Return the [x, y] coordinate for the center point of the cell that contains the specified text.  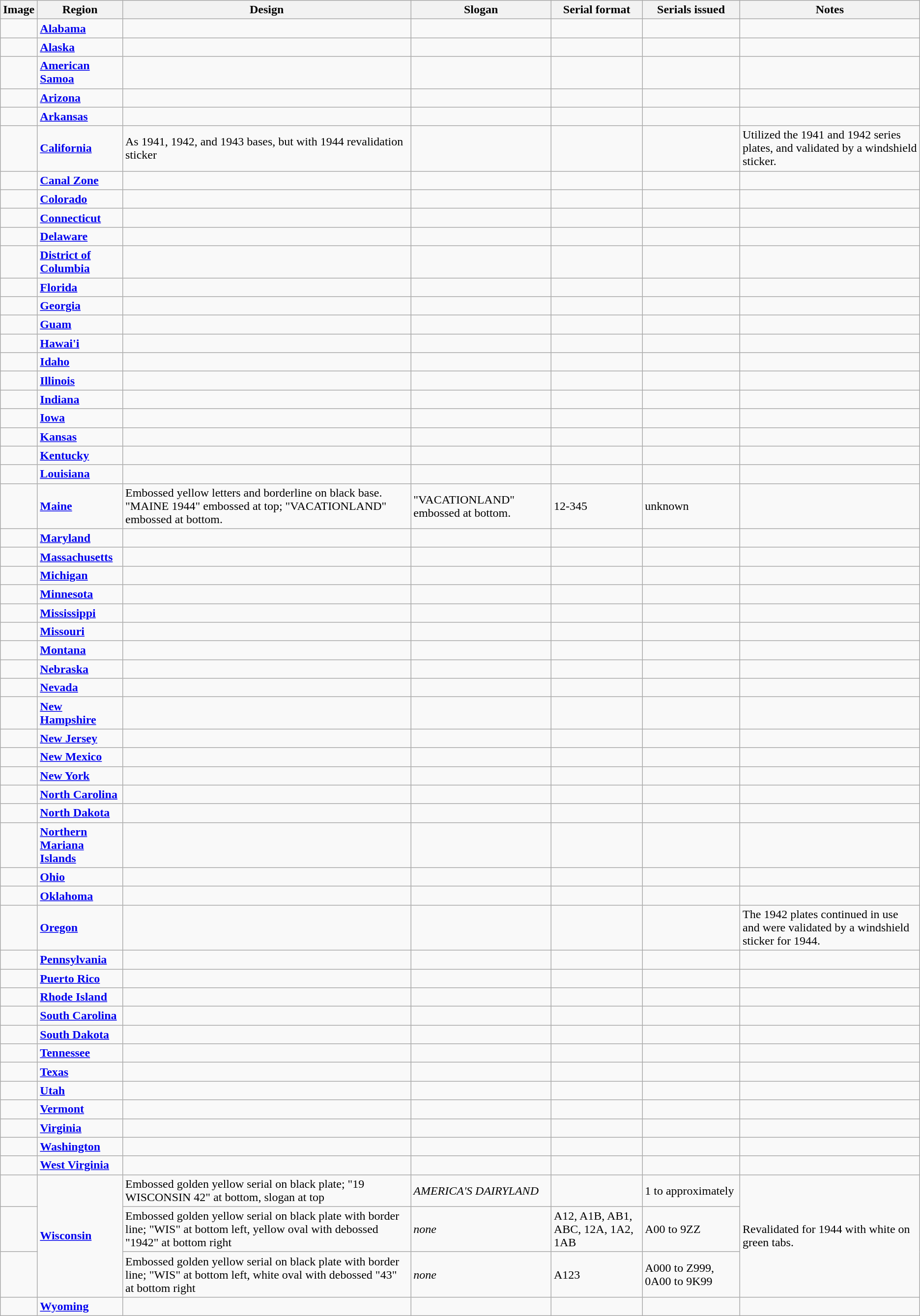
West Virginia [80, 1165]
Tennessee [80, 1053]
A00 to 9ZZ [691, 1229]
Utah [80, 1091]
Maine [80, 506]
Embossed golden yellow serial on black plate with border line; "WIS" at bottom left, yellow oval with debossed "1942" at bottom right [266, 1229]
Arizona [80, 98]
Mississippi [80, 613]
American Samoa [80, 73]
Virginia [80, 1128]
12-345 [597, 506]
Missouri [80, 632]
Idaho [80, 362]
Revalidated for 1944 with white on green tabs. [830, 1236]
Wisconsin [80, 1236]
Embossed golden yellow serial on black plate; "19 WISCONSIN 42" at bottom, slogan at top [266, 1191]
Alabama [80, 28]
New Mexico [80, 757]
Texas [80, 1072]
Indiana [80, 399]
Iowa [80, 418]
Oklahoma [80, 896]
Michigan [80, 575]
The 1942 plates continued in use and were validated by a windshield sticker for 1944. [830, 927]
Guam [80, 325]
New Jersey [80, 738]
Nevada [80, 688]
North Dakota [80, 813]
Serial format [597, 10]
Pennsylvania [80, 959]
Arkansas [80, 116]
South Dakota [80, 1035]
Colorado [80, 199]
Delaware [80, 236]
California [80, 148]
Embossed golden yellow serial on black plate with border line; "WIS" at bottom left, white oval with debossed "43" at bottom right [266, 1274]
Florida [80, 287]
Rhode Island [80, 997]
As 1941, 1942, and 1943 bases, but with 1944 revalidation sticker [266, 148]
Northern Mariana Islands [80, 845]
Wyoming [80, 1306]
Massachusetts [80, 557]
Minnesota [80, 594]
Slogan [481, 10]
A12, A1B, AB1, ABC, 12A, 1A2, 1AB [597, 1229]
South Carolina [80, 1016]
Kansas [80, 437]
unknown [691, 506]
Illinois [80, 381]
Kentucky [80, 455]
Connecticut [80, 218]
Nebraska [80, 669]
AMERICA'S DAIRYLAND [481, 1191]
Embossed yellow letters and borderline on black base. "MAINE 1944" embossed at top; "VACATIONLAND" embossed at bottom. [266, 506]
Ohio [80, 877]
Louisiana [80, 474]
Washington [80, 1147]
Design [266, 10]
Puerto Rico [80, 978]
Image [19, 10]
North Carolina [80, 794]
"VACATIONLAND" embossed at bottom. [481, 506]
A000 to Z999, 0A00 to 9K99 [691, 1274]
New York [80, 776]
Hawai'i [80, 343]
A123 [597, 1274]
Georgia [80, 306]
Canal Zone [80, 180]
Serials issued [691, 10]
Maryland [80, 538]
Region [80, 10]
New Hampshire [80, 713]
Notes [830, 10]
Oregon [80, 927]
Vermont [80, 1109]
Alaska [80, 47]
1 to approximately [691, 1191]
District ofColumbia [80, 261]
Montana [80, 650]
Utilized the 1941 and 1942 series plates, and validated by a windshield sticker. [830, 148]
